Scan for the cell matching the given text and deliver its [X, Y] coordinate at center. 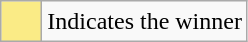
Indicates the winner [145, 22]
